Return (X, Y) of the center of cell containing provided text 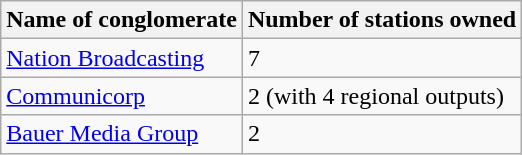
2 (382, 134)
Number of stations owned (382, 20)
Name of conglomerate (122, 20)
Communicorp (122, 96)
Bauer Media Group (122, 134)
2 (with 4 regional outputs) (382, 96)
7 (382, 58)
Nation Broadcasting (122, 58)
